Capture the cell that displays the provided text and extract its (x, y) central coordinate. 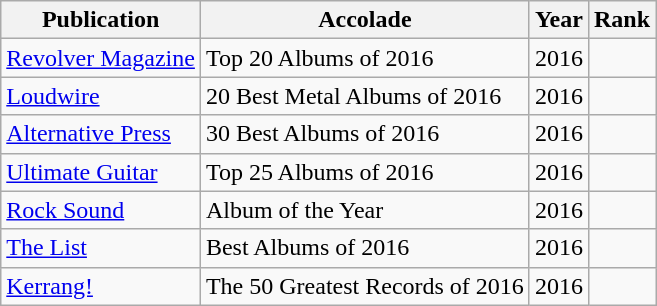
Publication (101, 20)
Loudwire (101, 96)
Top 25 Albums of 2016 (364, 172)
Accolade (364, 20)
Rock Sound (101, 210)
Year (558, 20)
The List (101, 248)
20 Best Metal Albums of 2016 (364, 96)
Ultimate Guitar (101, 172)
Kerrang! (101, 286)
The 50 Greatest Records of 2016 (364, 286)
Revolver Magazine (101, 58)
Best Albums of 2016 (364, 248)
Rank (622, 20)
Album of the Year (364, 210)
Alternative Press (101, 134)
Top 20 Albums of 2016 (364, 58)
30 Best Albums of 2016 (364, 134)
